Capture the cell that displays the provided text and extract its (X, Y) central coordinate. 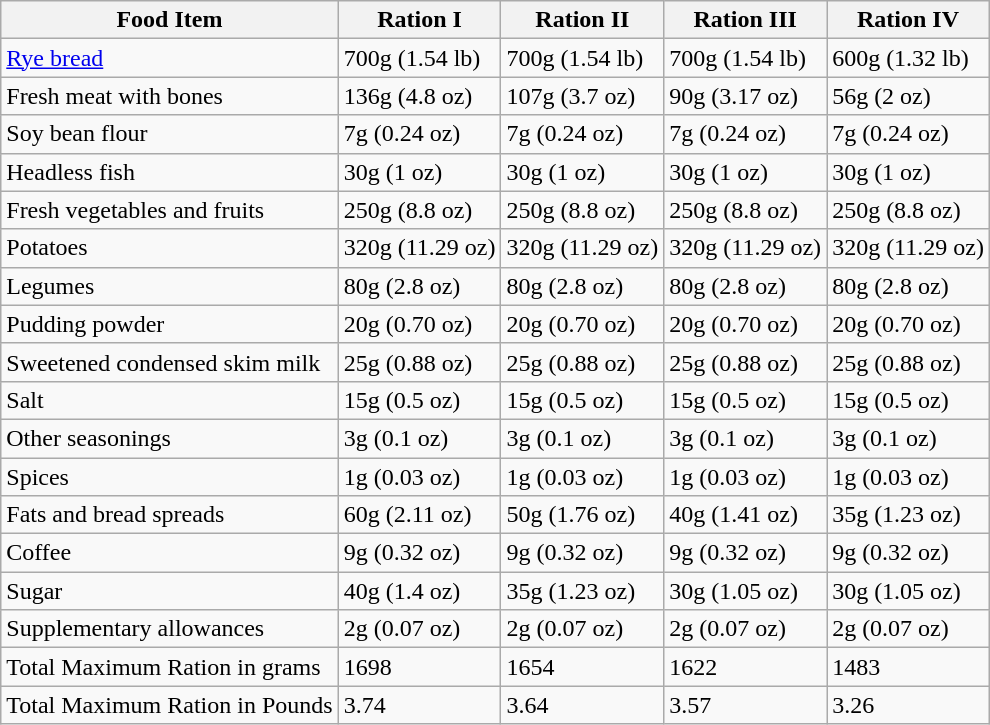
1654 (582, 667)
Supplementary allowances (170, 629)
50g (1.76 oz) (582, 515)
Fresh meat with bones (170, 96)
Pudding powder (170, 324)
Ration IV (908, 20)
Other seasonings (170, 438)
600g (1.32 lb) (908, 58)
Rye bread (170, 58)
1698 (420, 667)
107g (3.7 oz) (582, 96)
40g (1.41 oz) (746, 515)
3.74 (420, 705)
60g (2.11 oz) (420, 515)
Legumes (170, 286)
Headless fish (170, 172)
Sweetened condensed skim milk (170, 362)
3.57 (746, 705)
Potatoes (170, 248)
56g (2 oz) (908, 96)
136g (4.8 oz) (420, 96)
Coffee (170, 553)
90g (3.17 oz) (746, 96)
Total Maximum Ration in Pounds (170, 705)
Spices (170, 477)
Sugar (170, 591)
Total Maximum Ration in grams (170, 667)
Ration II (582, 20)
Food Item (170, 20)
Salt (170, 400)
Fresh vegetables and fruits (170, 210)
Ration III (746, 20)
40g (1.4 oz) (420, 591)
3.26 (908, 705)
3.64 (582, 705)
1483 (908, 667)
1622 (746, 667)
Ration I (420, 20)
Soy bean flour (170, 134)
Fats and bread spreads (170, 515)
